Search for the cell housing the specified text and yield its (x, y) center coordinate. 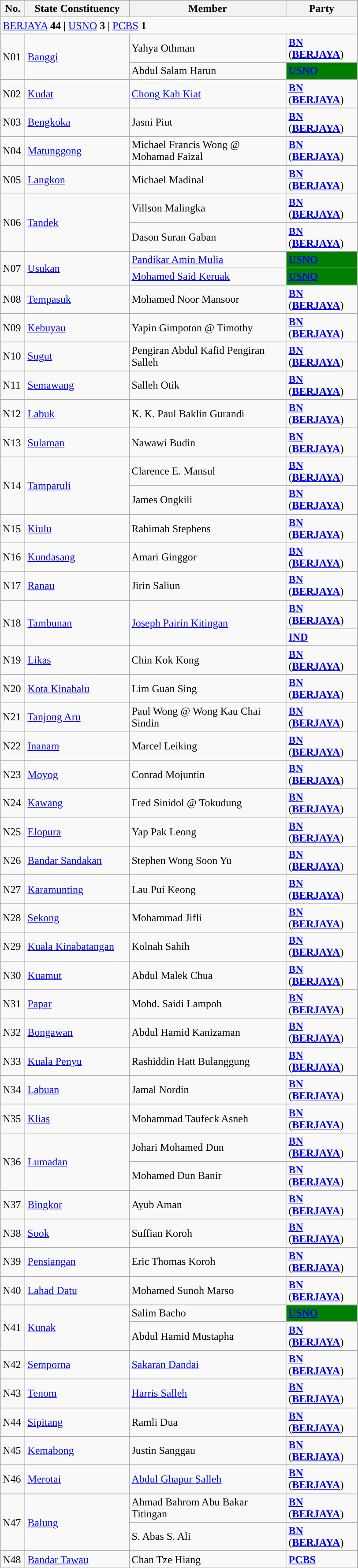
N22 (13, 745)
Lahad Datu (77, 1291)
Merotai (77, 1479)
Semporna (77, 1365)
Kebuyau (77, 328)
Yapin Gimpoton @ Timothy (208, 328)
Mohammad Taufeck Asneh (208, 1118)
N18 (13, 623)
Sulaman (77, 442)
Ramli Dua (208, 1422)
Sook (77, 1234)
State Constituency (77, 9)
Nawawi Budin (208, 442)
N28 (13, 918)
Kuala Kinabatangan (77, 946)
N27 (13, 889)
Banggi (77, 56)
Mohamed Said Keruak (208, 276)
Sekong (77, 918)
K. K. Paul Baklin Gurandi (208, 414)
Bandar Tawau (77, 1559)
N34 (13, 1090)
Kolnah Sahih (208, 946)
Marcel Leiking (208, 745)
N29 (13, 946)
Karamunting (77, 889)
N37 (13, 1205)
Chan Tze Hiang (208, 1559)
N08 (13, 299)
Tandek (77, 222)
Conrad Mojuntin (208, 775)
Rashiddin Hatt Bulanggung (208, 1061)
Kota Kinabalu (77, 688)
Balung (77, 1522)
Moyog (77, 775)
Abdul Malek Chua (208, 975)
Sipitang (77, 1422)
Lim Guan Sing (208, 688)
Kuala Penyu (77, 1061)
Tanjong Aru (77, 717)
Justin Sanggau (208, 1450)
N33 (13, 1061)
Kuamut (77, 975)
N23 (13, 775)
Mohamed Dun Banir (208, 1175)
Abdul Hamid Kanizaman (208, 1033)
Joseph Pairin Kitingan (208, 623)
Harris Salleh (208, 1393)
N20 (13, 688)
Bongawan (77, 1033)
Kemabong (77, 1450)
N07 (13, 268)
N40 (13, 1291)
N44 (13, 1422)
Labuk (77, 414)
N25 (13, 832)
No. (13, 9)
Kiulu (77, 529)
Mohamed Sunoh Marso (208, 1291)
N04 (13, 151)
Amari Ginggor (208, 557)
Sugut (77, 357)
N38 (13, 1234)
N41 (13, 1328)
Tambunan (77, 623)
Mohamed Noor Mansoor (208, 299)
Mohd. Saidi Lampoh (208, 1004)
N42 (13, 1365)
Lau Pui Keong (208, 889)
IND (322, 637)
Tamparuli (77, 486)
Stephen Wong Soon Yu (208, 861)
Michael Madinal (208, 180)
N16 (13, 557)
N03 (13, 122)
Jirin Saliun (208, 586)
N01 (13, 56)
Ayub Aman (208, 1205)
Jamal Nordin (208, 1090)
Sakaran Dandai (208, 1365)
Abdul Salam Harun (208, 71)
N39 (13, 1262)
N09 (13, 328)
Ahmad Bahrom Abu Bakar Titingan (208, 1508)
Dason Suran Gaban (208, 237)
N31 (13, 1004)
Langkon (77, 180)
Michael Francis Wong @ Mohamad Faizal (208, 151)
Abdul Ghapur Salleh (208, 1479)
Pengiran Abdul Kafid Pengiran Salleh (208, 357)
N35 (13, 1118)
N48 (13, 1559)
BERJAYA 44 | USNO 3 | PCBS 1 (179, 26)
N43 (13, 1393)
N26 (13, 861)
Salleh Otik (208, 385)
N02 (13, 93)
N19 (13, 660)
Salim Bacho (208, 1313)
Bingkor (77, 1205)
Inanam (77, 745)
Kawang (77, 804)
Suffian Koroh (208, 1234)
N36 (13, 1161)
N11 (13, 385)
Mohammad Jifli (208, 918)
N12 (13, 414)
Pandikar Amin Mulia (208, 259)
Yap Pak Leong (208, 832)
Jasni Piut (208, 122)
Semawang (77, 385)
Fred Sinidol @ Tokudung (208, 804)
Kundasang (77, 557)
Paul Wong @ Wong Kau Chai Sindin (208, 717)
Klias (77, 1118)
N46 (13, 1479)
S. Abas S. Ali (208, 1537)
Yahya Othman (208, 48)
Chong Kah Kiat (208, 93)
Matunggong (77, 151)
Party (322, 9)
Kudat (77, 93)
N06 (13, 222)
N14 (13, 486)
N24 (13, 804)
James Ongkili (208, 500)
Bengkoka (77, 122)
N30 (13, 975)
N32 (13, 1033)
Tenom (77, 1393)
Johari Mohamed Dun (208, 1147)
N45 (13, 1450)
Eric Thomas Koroh (208, 1262)
Usukan (77, 268)
N10 (13, 357)
Pensiangan (77, 1262)
Bandar Sandakan (77, 861)
Clarence E. Mansul (208, 471)
N47 (13, 1522)
Tempasuk (77, 299)
Labuan (77, 1090)
Chin Kok Kong (208, 660)
N21 (13, 717)
N15 (13, 529)
Elopura (77, 832)
Member (208, 9)
PCBS (322, 1559)
Ranau (77, 586)
Kunak (77, 1328)
Villson Malingka (208, 208)
Lumadan (77, 1161)
N17 (13, 586)
Abdul Hamid Mustapha (208, 1336)
N05 (13, 180)
Rahimah Stephens (208, 529)
Likas (77, 660)
Papar (77, 1004)
N13 (13, 442)
